Return the (x, y) coordinate for the center point of the cell that contains the specified text.  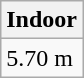
Indoor (42, 20)
5.70 m (42, 58)
